Search for the cell housing the specified text and yield its [x, y] center coordinate. 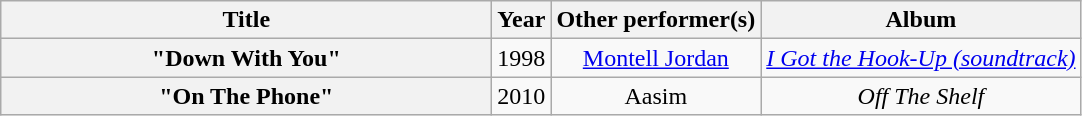
2010 [522, 96]
Off The Shelf [921, 96]
1998 [522, 58]
Year [522, 20]
Other performer(s) [656, 20]
Montell Jordan [656, 58]
"On The Phone" [246, 96]
"Down With You" [246, 58]
Album [921, 20]
Aasim [656, 96]
Title [246, 20]
I Got the Hook-Up (soundtrack) [921, 58]
